Output the [X, Y] coordinate of the center of the cell containing the given text.  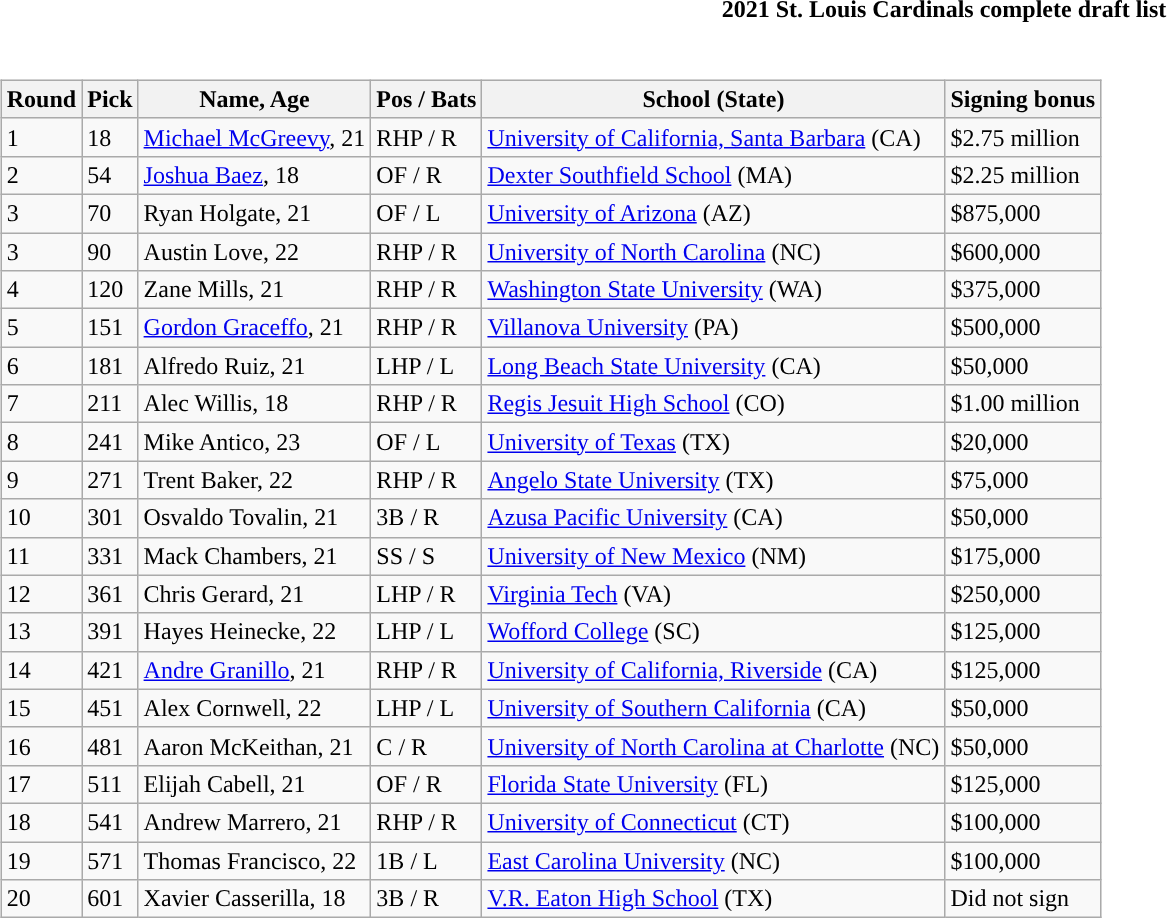
University of North Carolina (NC) [714, 251]
$175,000 [1023, 556]
361 [110, 594]
9 [41, 480]
13 [41, 632]
Regis Jesuit High School (CO) [714, 404]
Virginia Tech (VA) [714, 594]
University of Southern California (CA) [714, 708]
Azusa Pacific University (CA) [714, 518]
11 [41, 556]
571 [110, 861]
151 [110, 328]
$2.75 million [1023, 137]
4 [41, 290]
Angelo State University (TX) [714, 480]
391 [110, 632]
University of North Carolina at Charlotte (NC) [714, 746]
241 [110, 442]
6 [41, 366]
$500,000 [1023, 328]
East Carolina University (NC) [714, 861]
V.R. Eaton High School (TX) [714, 899]
1B / L [426, 861]
Austin Love, 22 [254, 251]
Mack Chambers, 21 [254, 556]
601 [110, 899]
Florida State University (FL) [714, 784]
90 [110, 251]
181 [110, 366]
Wofford College (SC) [714, 632]
541 [110, 822]
$600,000 [1023, 251]
University of Connecticut (CT) [714, 822]
Chris Gerard, 21 [254, 594]
Xavier Casserilla, 18 [254, 899]
1 [41, 137]
$875,000 [1023, 213]
LHP / R [426, 594]
Signing bonus [1023, 99]
120 [110, 290]
8 [41, 442]
Andre Granillo, 21 [254, 670]
$20,000 [1023, 442]
University of New Mexico (NM) [714, 556]
Andrew Marrero, 21 [254, 822]
Washington State University (WA) [714, 290]
271 [110, 480]
Michael McGreevy, 21 [254, 137]
Round [41, 99]
Thomas Francisco, 22 [254, 861]
70 [110, 213]
511 [110, 784]
C / R [426, 746]
20 [41, 899]
$75,000 [1023, 480]
7 [41, 404]
Alec Willis, 18 [254, 404]
University of California, Santa Barbara (CA) [714, 137]
SS / S [426, 556]
Pos / Bats [426, 99]
University of Texas (TX) [714, 442]
Hayes Heinecke, 22 [254, 632]
Elijah Cabell, 21 [254, 784]
$2.25 million [1023, 175]
19 [41, 861]
481 [110, 746]
University of California, Riverside (CA) [714, 670]
15 [41, 708]
16 [41, 746]
421 [110, 670]
University of Arizona (AZ) [714, 213]
331 [110, 556]
Ryan Holgate, 21 [254, 213]
$250,000 [1023, 594]
451 [110, 708]
Mike Antico, 23 [254, 442]
Pick [110, 99]
Long Beach State University (CA) [714, 366]
$1.00 million [1023, 404]
211 [110, 404]
17 [41, 784]
Trent Baker, 22 [254, 480]
14 [41, 670]
Name, Age [254, 99]
Osvaldo Tovalin, 21 [254, 518]
Villanova University (PA) [714, 328]
Aaron McKeithan, 21 [254, 746]
301 [110, 518]
Gordon Graceffo, 21 [254, 328]
School (State) [714, 99]
Alfredo Ruiz, 21 [254, 366]
Alex Cornwell, 22 [254, 708]
$375,000 [1023, 290]
2 [41, 175]
Zane Mills, 21 [254, 290]
10 [41, 518]
Dexter Southfield School (MA) [714, 175]
Joshua Baez, 18 [254, 175]
54 [110, 175]
12 [41, 594]
Did not sign [1023, 899]
5 [41, 328]
